Output the (X, Y) coordinate of the center of the cell containing the given text.  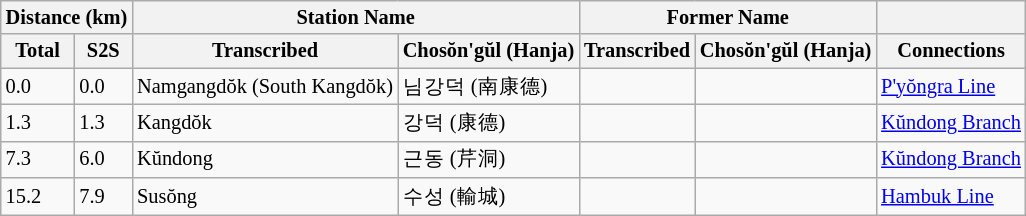
Former Name (728, 17)
15.2 (38, 196)
수성 (輸城) (488, 196)
강덕 (康德) (488, 122)
Kangdŏk (265, 122)
6.0 (103, 160)
P'yŏngra Line (951, 86)
S2S (103, 51)
Namgangdŏk (South Kangdŏk) (265, 86)
7.9 (103, 196)
Hambuk Line (951, 196)
Total (38, 51)
근동 (芹洞) (488, 160)
7.3 (38, 160)
Kŭndong (265, 160)
Connections (951, 51)
Susŏng (265, 196)
님강덕 (南康德) (488, 86)
Station Name (356, 17)
Distance (km) (66, 17)
